Pinpoint the cell where the given text exists, returning its (x, y) midpoint coordinate. 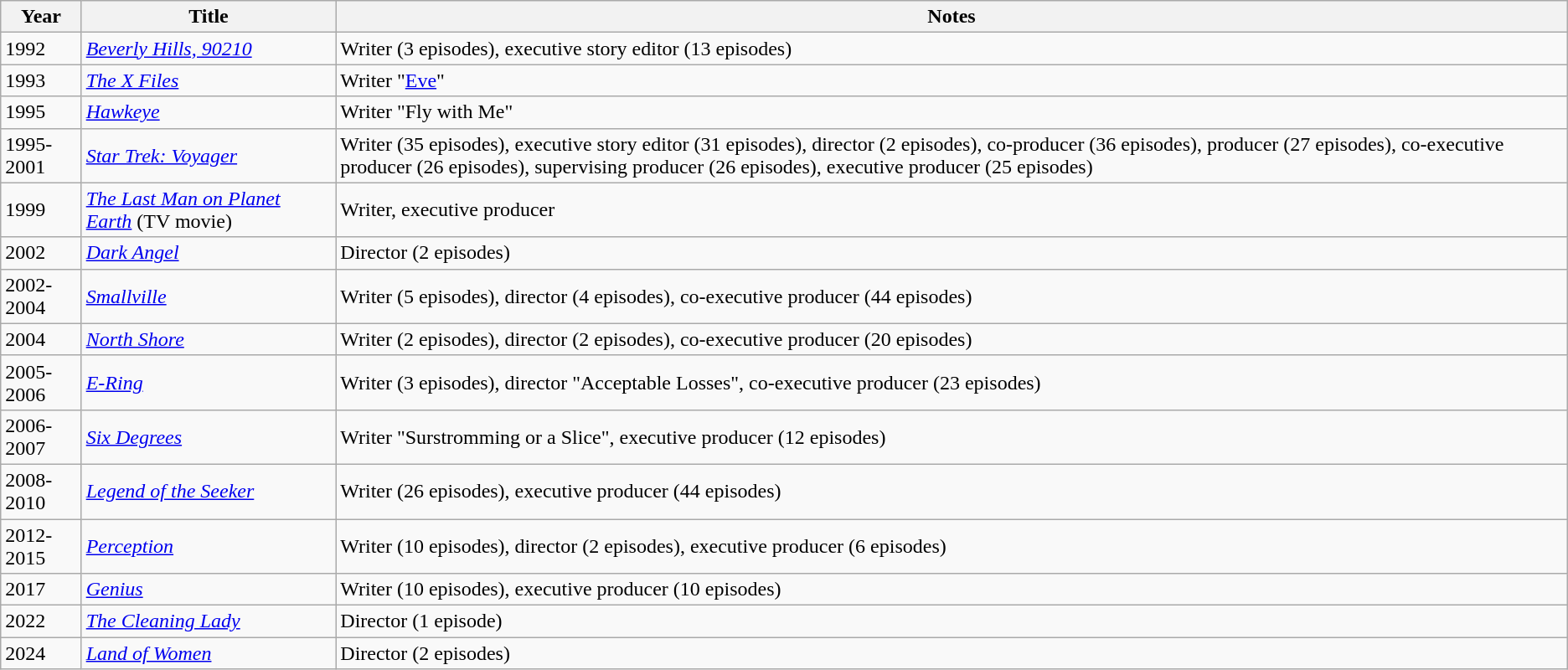
Writer "Surstromming or a Slice", executive producer (12 episodes) (952, 437)
1995 (41, 112)
Six Degrees (209, 437)
Beverly Hills, 90210 (209, 49)
Writer (10 episodes), executive producer (10 episodes) (952, 590)
Writer "Fly with Me" (952, 112)
North Shore (209, 339)
2004 (41, 339)
Perception (209, 546)
Writer (10 episodes), director (2 episodes), executive producer (6 episodes) (952, 546)
Star Trek: Voyager (209, 156)
Smallville (209, 296)
Land of Women (209, 653)
2002 (41, 253)
The X Files (209, 80)
Genius (209, 590)
2022 (41, 621)
2006-2007 (41, 437)
2005-2006 (41, 382)
The Last Man on Planet Earth (TV movie) (209, 209)
Writer (26 episodes), executive producer (44 episodes) (952, 491)
Hawkeye (209, 112)
2008-2010 (41, 491)
Writer (2 episodes), director (2 episodes), co-executive producer (20 episodes) (952, 339)
2002-2004 (41, 296)
Writer (3 episodes), director "Acceptable Losses", co-executive producer (23 episodes) (952, 382)
Notes (952, 17)
Writer "Eve" (952, 80)
Legend of the Seeker (209, 491)
Dark Angel (209, 253)
1993 (41, 80)
Writer (5 episodes), director (4 episodes), co-executive producer (44 episodes) (952, 296)
Writer, executive producer (952, 209)
Director (1 episode) (952, 621)
1992 (41, 49)
Year (41, 17)
Writer (3 episodes), executive story editor (13 episodes) (952, 49)
2024 (41, 653)
1999 (41, 209)
1995-2001 (41, 156)
Title (209, 17)
E-Ring (209, 382)
2012-2015 (41, 546)
2017 (41, 590)
The Cleaning Lady (209, 621)
